Provide the (X, Y) coordinate of the cell's center where the given text is located.  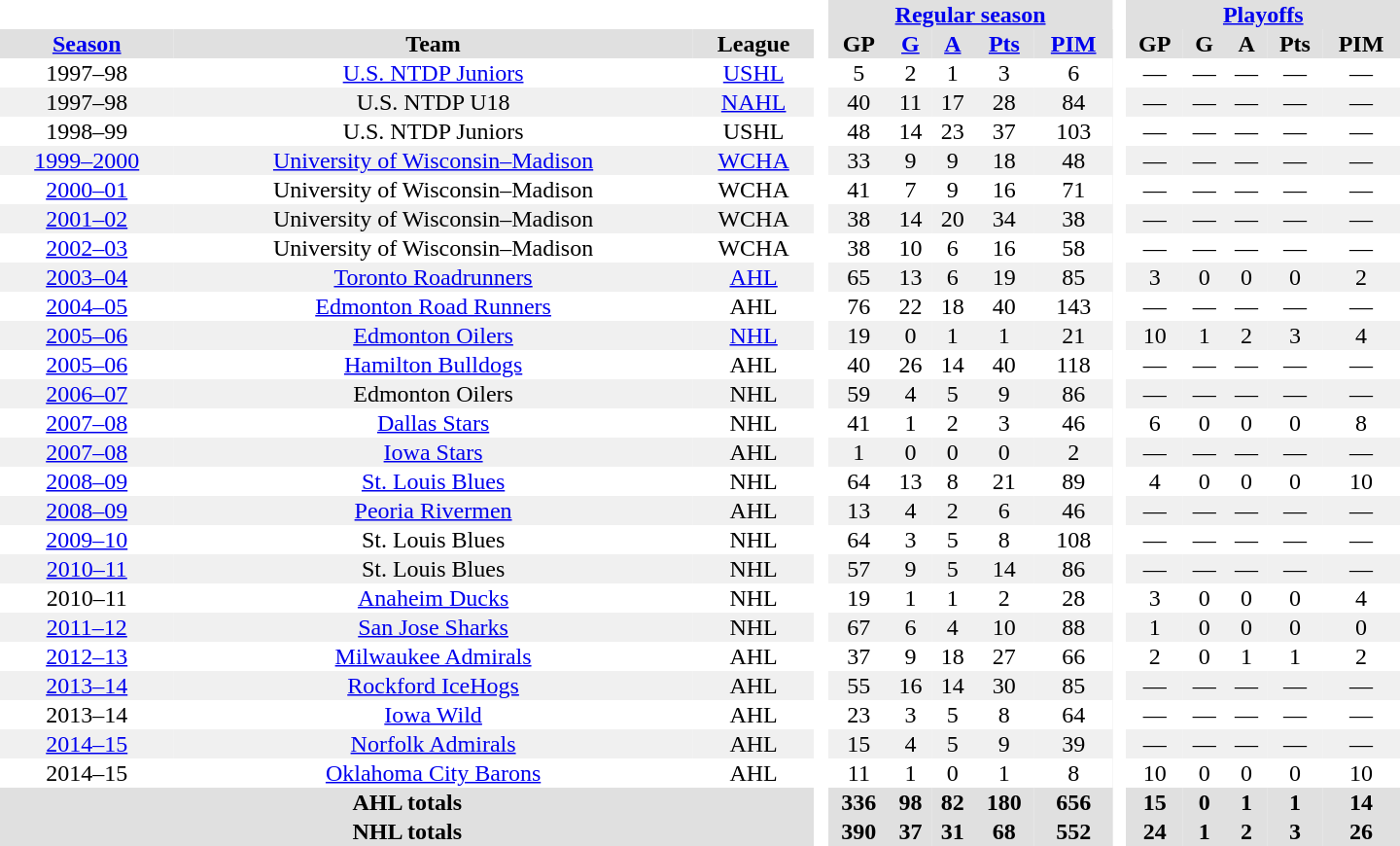
65 (859, 277)
98 (910, 802)
2006–07 (87, 394)
Season (87, 44)
20 (953, 219)
22 (910, 306)
2001–02 (87, 219)
24 (1155, 831)
2003–04 (87, 277)
66 (1073, 656)
58 (1073, 248)
336 (859, 802)
2002–03 (87, 248)
Hamilton Bulldogs (433, 365)
31 (953, 831)
Dallas Stars (433, 423)
AHL totals (407, 802)
552 (1073, 831)
U.S. NTDP U18 (433, 102)
2000–01 (87, 190)
88 (1073, 627)
1998–99 (87, 131)
Playoffs (1264, 15)
30 (1005, 686)
Milwaukee Admirals (433, 656)
Peoria Rivermen (433, 511)
39 (1073, 744)
55 (859, 686)
NHL totals (407, 831)
68 (1005, 831)
San Jose Sharks (433, 627)
76 (859, 306)
34 (1005, 219)
27 (1005, 656)
108 (1073, 540)
118 (1073, 365)
89 (1073, 481)
84 (1073, 102)
143 (1073, 306)
Rockford IceHogs (433, 686)
Team (433, 44)
Regular season (970, 15)
7 (910, 190)
Oklahoma City Barons (433, 773)
2011–12 (87, 627)
2009–10 (87, 540)
82 (953, 802)
59 (859, 394)
NAHL (754, 102)
Toronto Roadrunners (433, 277)
Iowa Wild (433, 715)
2004–05 (87, 306)
1999–2000 (87, 160)
2012–13 (87, 656)
Anaheim Ducks (433, 598)
17 (953, 102)
180 (1005, 802)
390 (859, 831)
Iowa Stars (433, 452)
League (754, 44)
Edmonton Road Runners (433, 306)
Norfolk Admirals (433, 744)
57 (859, 569)
656 (1073, 802)
103 (1073, 131)
71 (1073, 190)
33 (859, 160)
67 (859, 627)
